Return the (X, Y) coordinate for the center point of the cell that contains the specified text.  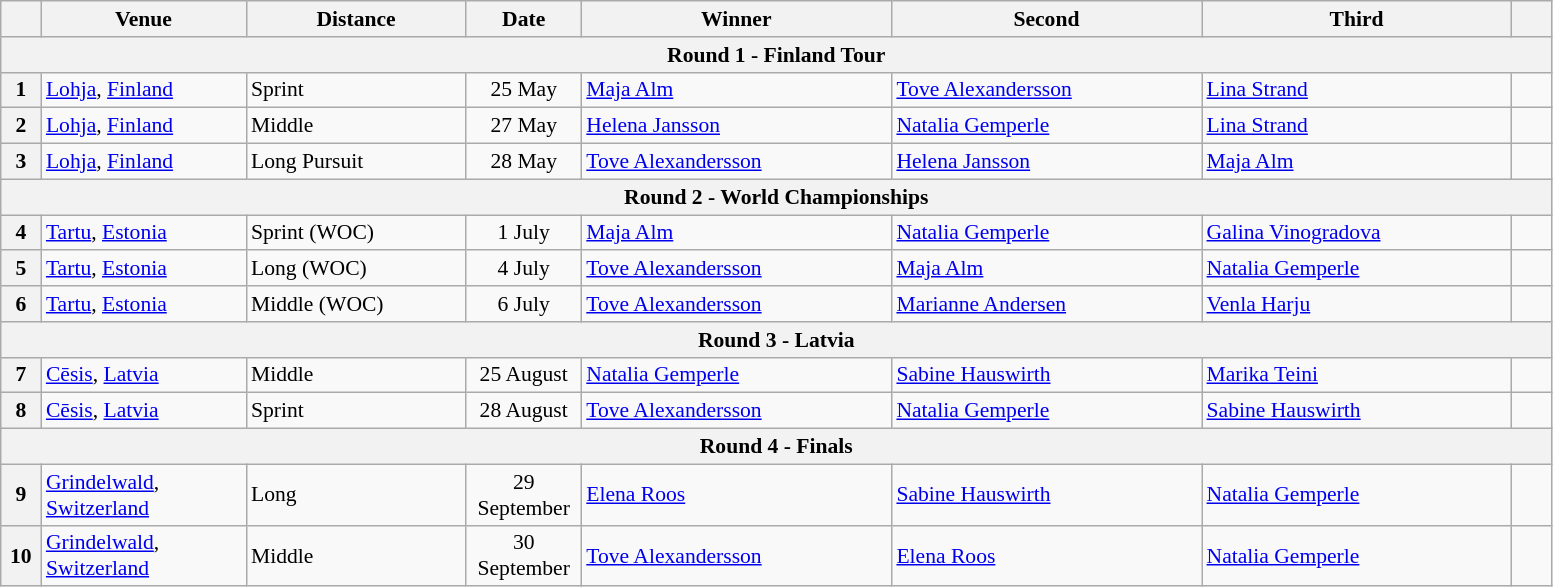
Second (1046, 19)
4 (21, 233)
6 July (524, 304)
Venue (144, 19)
Round 3 - Latvia (776, 340)
Long Pursuit (356, 162)
Marianne Andersen (1046, 304)
Date (524, 19)
3 (21, 162)
5 (21, 269)
4 July (524, 269)
Winner (736, 19)
1 July (524, 233)
Galina Vinogradova (1357, 233)
27 May (524, 126)
1 (21, 90)
Round 4 - Finals (776, 447)
Sprint (WOC) (356, 233)
10 (21, 556)
Long (WOC) (356, 269)
Round 2 - World Championships (776, 197)
Distance (356, 19)
30 September (524, 556)
7 (21, 375)
Round 1 - Finland Tour (776, 55)
2 (21, 126)
6 (21, 304)
Long (356, 494)
29 September (524, 494)
25 May (524, 90)
28 August (524, 411)
25 August (524, 375)
8 (21, 411)
Marika Teini (1357, 375)
Venla Harju (1357, 304)
28 May (524, 162)
Third (1357, 19)
9 (21, 494)
Middle (WOC) (356, 304)
